Search for the cell housing the specified text and yield its (x, y) center coordinate. 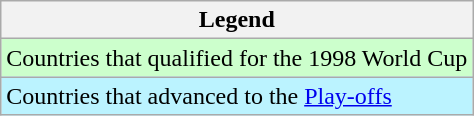
Countries that advanced to the Play-offs (237, 96)
Legend (237, 20)
Countries that qualified for the 1998 World Cup (237, 58)
